Search for the cell housing the specified text and yield its (x, y) center coordinate. 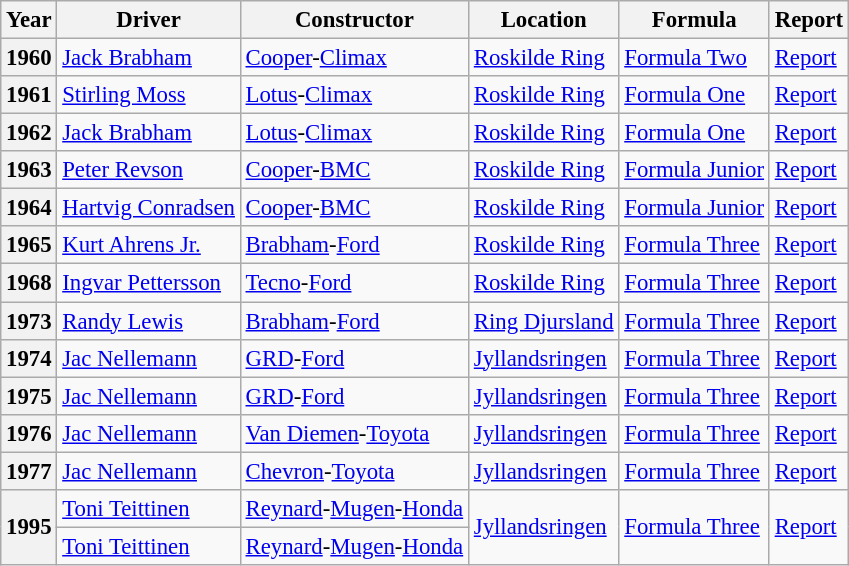
1974 (29, 358)
Stirling Moss (148, 95)
Formula Two (694, 58)
Location (543, 20)
1961 (29, 95)
Ingvar Pettersson (148, 283)
Peter Revson (148, 170)
1964 (29, 208)
1962 (29, 133)
1995 (29, 528)
1960 (29, 58)
Hartvig Conradsen (148, 208)
Constructor (354, 20)
1973 (29, 321)
1965 (29, 245)
1968 (29, 283)
Van Diemen-Toyota (354, 433)
Randy Lewis (148, 321)
1977 (29, 471)
Driver (148, 20)
Tecno-Ford (354, 283)
Cooper-Climax (354, 58)
Kurt Ahrens Jr. (148, 245)
Ring Djursland (543, 321)
1963 (29, 170)
Chevron-Toyota (354, 471)
1976 (29, 433)
Year (29, 20)
Formula (694, 20)
1975 (29, 396)
